Provide the (x, y) coordinate of the cell's center where the given text is located.  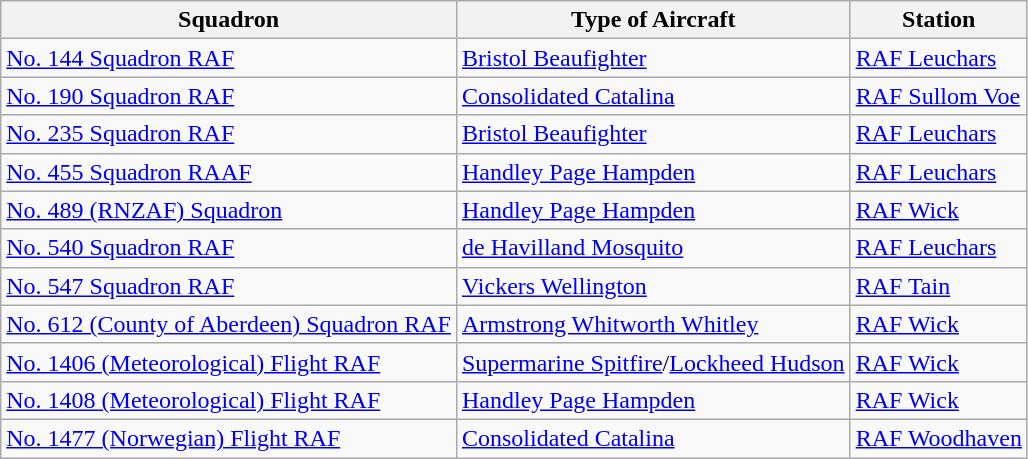
Type of Aircraft (653, 20)
Squadron (229, 20)
No. 1406 (Meteorological) Flight RAF (229, 362)
Station (938, 20)
No. 612 (County of Aberdeen) Squadron RAF (229, 324)
No. 540 Squadron RAF (229, 248)
No. 455 Squadron RAAF (229, 172)
No. 489 (RNZAF) Squadron (229, 210)
de Havilland Mosquito (653, 248)
Armstrong Whitworth Whitley (653, 324)
No. 547 Squadron RAF (229, 286)
Supermarine Spitfire/Lockheed Hudson (653, 362)
No. 144 Squadron RAF (229, 58)
Vickers Wellington (653, 286)
RAF Woodhaven (938, 438)
No. 1477 (Norwegian) Flight RAF (229, 438)
No. 235 Squadron RAF (229, 134)
RAF Sullom Voe (938, 96)
RAF Tain (938, 286)
No. 1408 (Meteorological) Flight RAF (229, 400)
No. 190 Squadron RAF (229, 96)
